Find where the given text appears and provide that cell's center as (X, Y) coordinate. 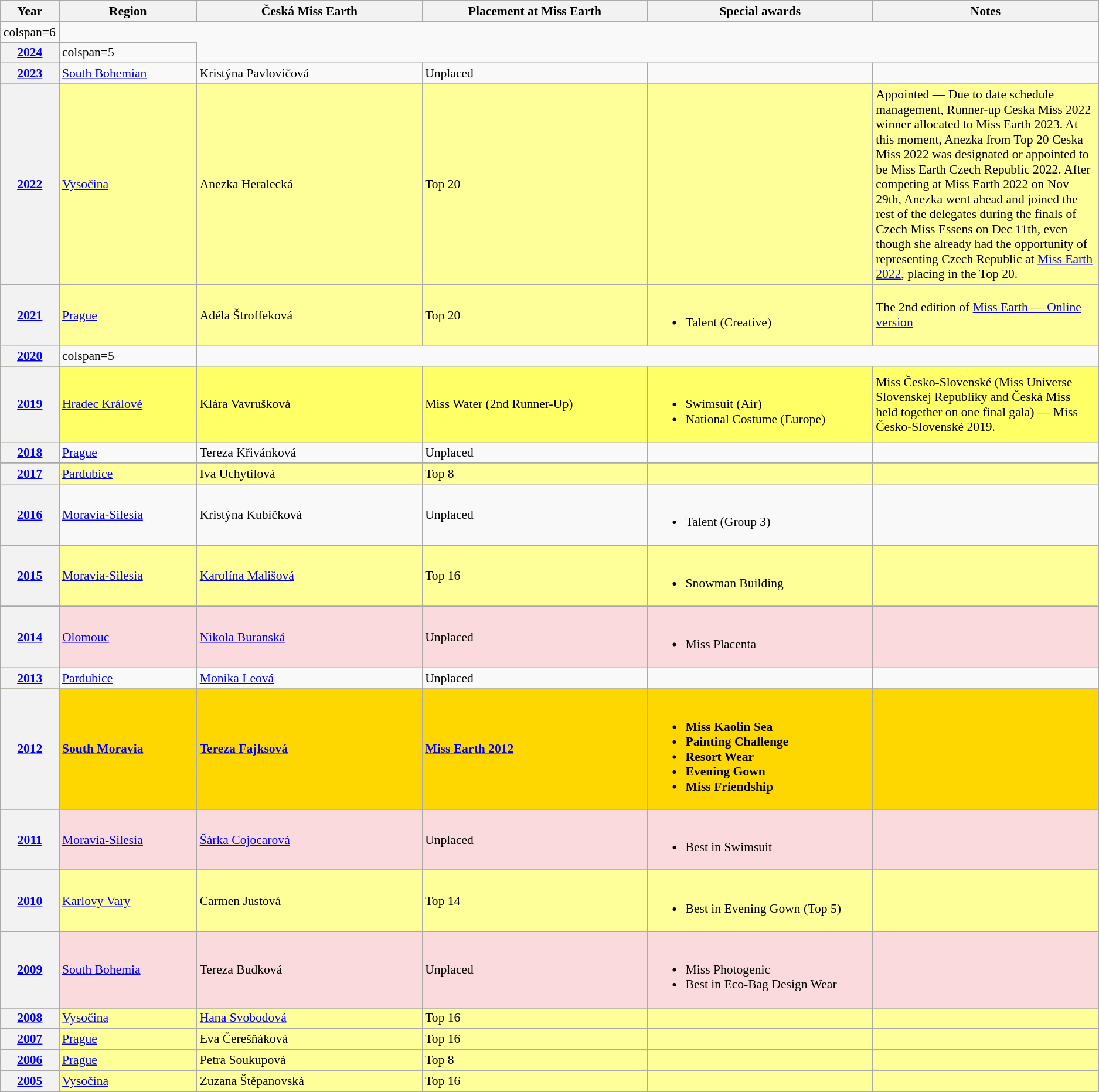
2018 (30, 453)
Klára Vavrušková (309, 404)
Snowman Building (761, 576)
Year (30, 11)
Olomouc (128, 637)
Karolína Mališová (309, 576)
Eva Čerešňáková (309, 1039)
2009 (30, 970)
2012 (30, 749)
Hana Svobodová (309, 1018)
South Bohemian (128, 74)
Miss Earth 2012 (535, 749)
Hradec Králové (128, 404)
Kristýna Kubíčková (309, 515)
2019 (30, 404)
2014 (30, 637)
2006 (30, 1060)
2017 (30, 474)
Miss Water (2nd Runner-Up) (535, 404)
Miss Placenta (761, 637)
Zuzana Štěpanovská (309, 1081)
Miss PhotogenicBest in Eco-Bag Design Wear (761, 970)
Miss Kaolin Sea Painting Challenge Resort Wear Evening Gown Miss Friendship (761, 749)
2005 (30, 1081)
Region (128, 11)
Monika Leová (309, 678)
2015 (30, 576)
Best in Swimsuit (761, 840)
Karlovy Vary (128, 901)
Top 14 (535, 901)
2020 (30, 356)
Talent (Group 3) (761, 515)
Iva Uchytilová (309, 474)
South Bohemia (128, 970)
Adéla Štroffeková (309, 315)
2008 (30, 1018)
Petra Soukupová (309, 1060)
Special awards (761, 11)
2024 (30, 53)
Tereza Fajksová (309, 749)
2022 (30, 185)
2013 (30, 678)
Česká Miss Earth (309, 11)
2023 (30, 74)
Tereza Budková (309, 970)
colspan=6 (30, 32)
Kristýna Pavlovičová (309, 74)
2016 (30, 515)
2011 (30, 840)
2007 (30, 1039)
Swimsuit (Air) National Costume (Europe) (761, 404)
Carmen Justová (309, 901)
Miss Česko-Slovenské (Miss Universe Slovenskej Republiky and Česká Miss held together on one final gala) — Miss Česko-Slovenské 2019. (986, 404)
Talent (Creative) (761, 315)
2021 (30, 315)
Tereza Křivánková (309, 453)
Nikola Buranská (309, 637)
Best in Evening Gown (Top 5) (761, 901)
The 2nd edition of Miss Earth ― Online version (986, 315)
Anezka Heralecká (309, 185)
South Moravia (128, 749)
Placement at Miss Earth (535, 11)
Šárka Cojocarová (309, 840)
2010 (30, 901)
Notes (986, 11)
